Find where the given text appears and provide that cell's center as (X, Y) coordinate. 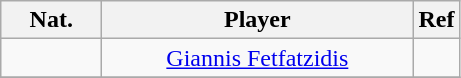
Nat. (52, 20)
Ref (436, 20)
Player (258, 20)
Giannis Fetfatzidis (258, 58)
